From the cell containing the given text, extract its center point as [X, Y] coordinate. 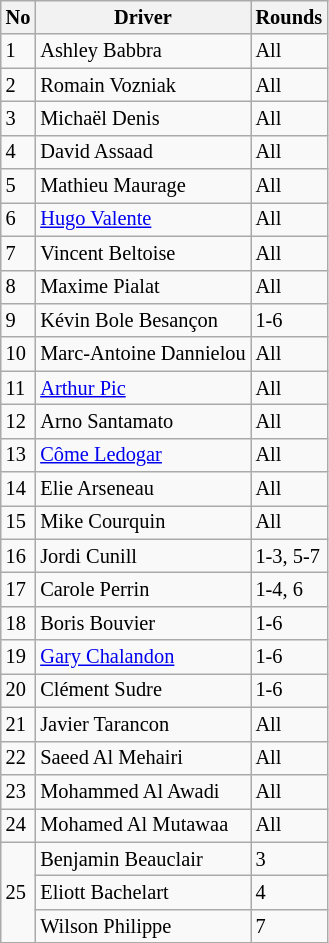
20 [18, 690]
Wilson Philippe [142, 926]
Arthur Pic [142, 388]
No [18, 17]
Clément Sudre [142, 690]
10 [18, 354]
Mohamed Al Mutawaa [142, 825]
25 [18, 892]
Marc-Antoine Dannielou [142, 354]
Javier Tarancon [142, 724]
24 [18, 825]
17 [18, 589]
Mohammed Al Awadi [142, 791]
1-4, 6 [290, 589]
13 [18, 455]
Maxime Pialat [142, 287]
Saeed Al Mehairi [142, 758]
6 [18, 219]
Rounds [290, 17]
5 [18, 186]
23 [18, 791]
Jordi Cunill [142, 556]
David Assaad [142, 152]
Elie Arseneau [142, 489]
Driver [142, 17]
Carole Perrin [142, 589]
Romain Vozniak [142, 85]
Ashley Babbra [142, 51]
Côme Ledogar [142, 455]
11 [18, 388]
18 [18, 623]
1 [18, 51]
14 [18, 489]
Benjamin Beauclair [142, 859]
19 [18, 657]
Gary Chalandon [142, 657]
Kévin Bole Besançon [142, 320]
21 [18, 724]
Vincent Beltoise [142, 253]
Michaël Denis [142, 118]
15 [18, 522]
Mathieu Maurage [142, 186]
8 [18, 287]
Eliott Bachelart [142, 892]
2 [18, 85]
Boris Bouvier [142, 623]
9 [18, 320]
Hugo Valente [142, 219]
Arno Santamato [142, 421]
Mike Courquin [142, 522]
22 [18, 758]
1-3, 5-7 [290, 556]
16 [18, 556]
12 [18, 421]
